From the cell containing the given text, extract its center point as (x, y) coordinate. 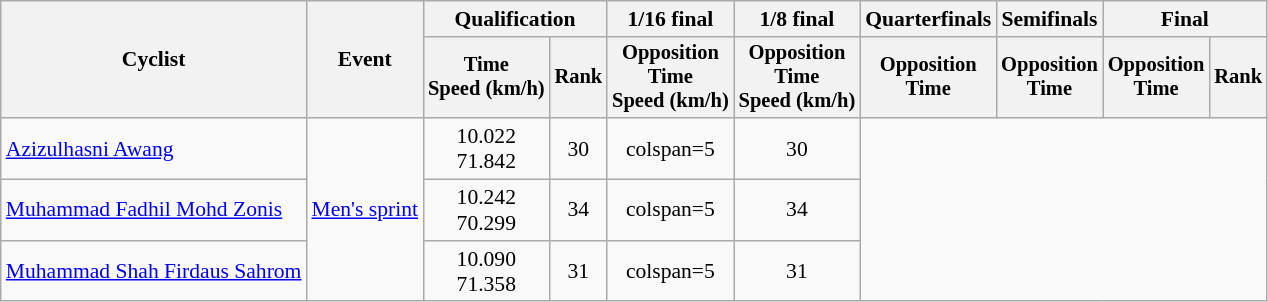
Semifinals (1050, 19)
Azizulhasni Awang (154, 148)
Cyclist (154, 60)
Quarterfinals (928, 19)
Event (364, 60)
10.02271.842 (486, 148)
Muhammad Fadhil Mohd Zonis (154, 210)
10.09071.358 (486, 272)
Final (1185, 19)
1/8 final (798, 19)
Men's sprint (364, 210)
10.24270.299 (486, 210)
1/16 final (670, 19)
Muhammad Shah Firdaus Sahrom (154, 272)
Qualification (515, 19)
TimeSpeed (km/h) (486, 78)
